Return [X, Y] of the center of cell containing provided text 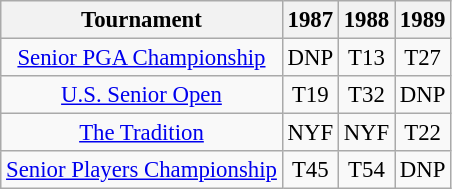
The Tradition [142, 133]
T27 [423, 58]
Tournament [142, 20]
T45 [310, 170]
T22 [423, 133]
U.S. Senior Open [142, 95]
T19 [310, 95]
1988 [366, 20]
T54 [366, 170]
Senior Players Championship [142, 170]
T32 [366, 95]
Senior PGA Championship [142, 58]
T13 [366, 58]
1989 [423, 20]
1987 [310, 20]
